Extract the (x, y) coordinate from the center of the cell holding the provided text.  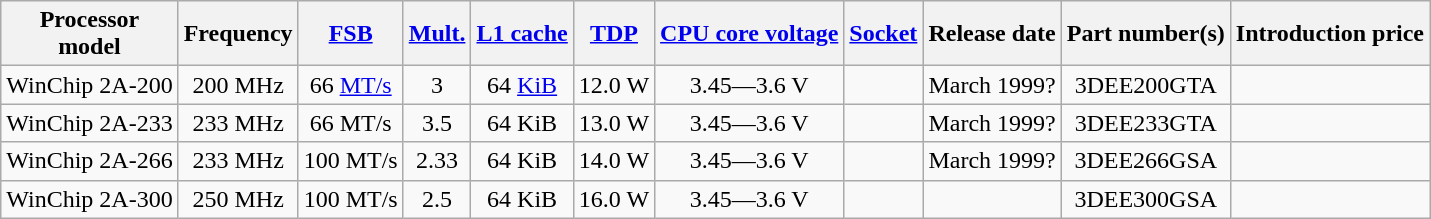
250 MHz (238, 199)
WinChip 2A-233 (90, 123)
Part number(s) (1146, 34)
3 (437, 85)
Frequency (238, 34)
Introduction price (1330, 34)
12.0 W (614, 85)
Release date (992, 34)
WinChip 2A-300 (90, 199)
3DEE300GSA (1146, 199)
Processormodel (90, 34)
FSB (350, 34)
3DEE200GTA (1146, 85)
14.0 W (614, 161)
3DEE233GTA (1146, 123)
TDP (614, 34)
13.0 W (614, 123)
WinChip 2A-266 (90, 161)
Socket (884, 34)
2.5 (437, 199)
2.33 (437, 161)
16.0 W (614, 199)
200 MHz (238, 85)
WinChip 2A-200 (90, 85)
3DEE266GSA (1146, 161)
3.5 (437, 123)
Mult. (437, 34)
L1 cache (522, 34)
CPU core voltage (750, 34)
